Provide the (X, Y) coordinate of the cell's center where the given text is located.  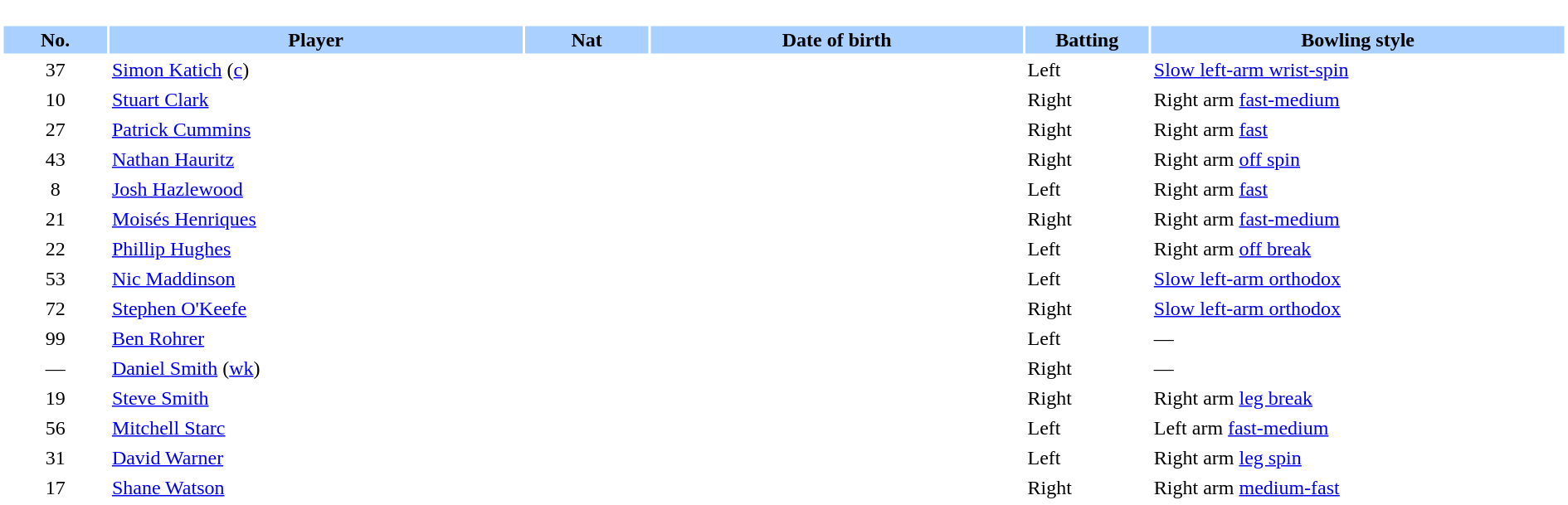
53 (55, 279)
Date of birth (837, 40)
Right arm off spin (1358, 159)
Phillip Hughes (316, 249)
Ben Rohrer (316, 338)
Patrick Cummins (316, 129)
Bowling style (1358, 40)
Mitchell Starc (316, 428)
8 (55, 189)
19 (55, 398)
27 (55, 129)
56 (55, 428)
Steve Smith (316, 398)
Simon Katich (c) (316, 70)
37 (55, 70)
Left arm fast-medium (1358, 428)
72 (55, 308)
Right arm leg spin (1358, 458)
99 (55, 338)
Right arm leg break (1358, 398)
David Warner (316, 458)
Slow left-arm wrist-spin (1358, 70)
31 (55, 458)
Josh Hazlewood (316, 189)
Stephen O'Keefe (316, 308)
Stuart Clark (316, 100)
10 (55, 100)
No. (55, 40)
Shane Watson (316, 488)
Daniel Smith (wk) (316, 368)
Right arm medium-fast (1358, 488)
Right arm off break (1358, 249)
Player (316, 40)
Batting (1087, 40)
Nic Maddinson (316, 279)
Nat (586, 40)
Nathan Hauritz (316, 159)
21 (55, 219)
22 (55, 249)
17 (55, 488)
Moisés Henriques (316, 219)
43 (55, 159)
